Locate the cell with the specified text and output its (X, Y) center coordinate. 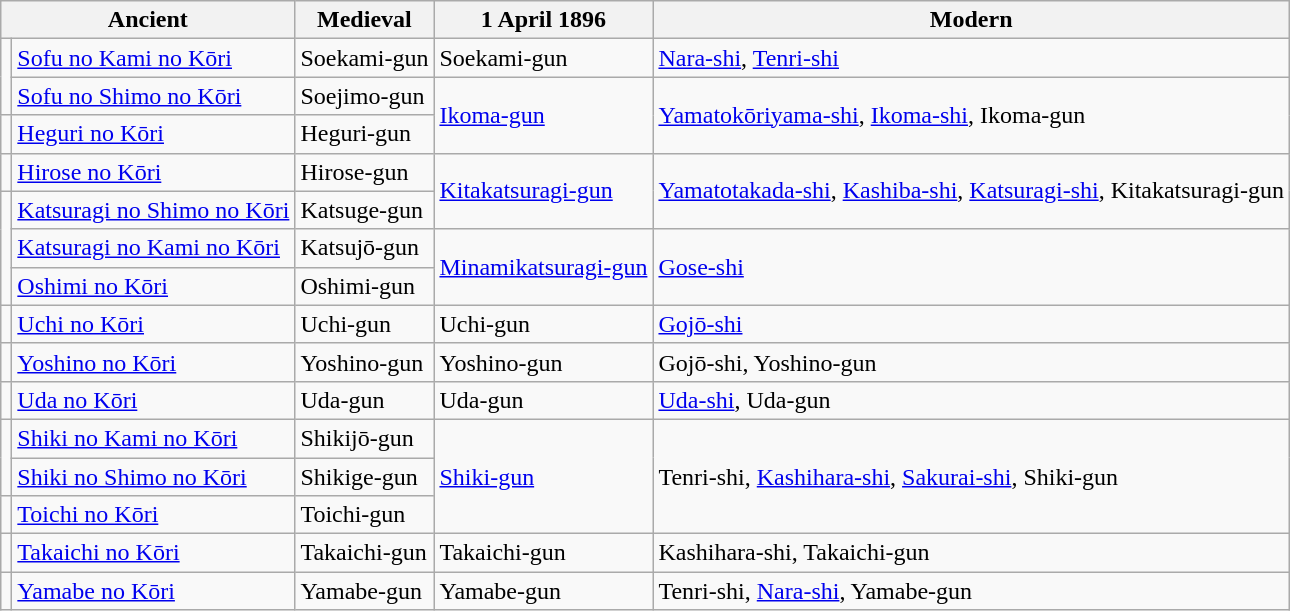
Toichi no Kōri (154, 515)
Ancient (148, 20)
Medieval (364, 20)
Toichi-gun (364, 515)
Oshimi no Kōri (154, 286)
Modern (972, 20)
Kitakatsuragi-gun (544, 191)
Yamabe no Kōri (154, 591)
Uda-shi, Uda-gun (972, 400)
Tenri-shi, Nara-shi, Yamabe-gun (972, 591)
Heguri no Kōri (154, 134)
Yoshino no Kōri (154, 362)
Hirose no Kōri (154, 172)
Heguri-gun (364, 134)
Kashihara-shi, Takaichi-gun (972, 553)
Tenri-shi, Kashihara-shi, Sakurai-shi, Shiki-gun (972, 476)
Shikijō-gun (364, 438)
Gose-shi (972, 267)
Uchi no Kōri (154, 324)
Shikige-gun (364, 477)
Uda no Kōri (154, 400)
Katsuragi no Shimo no Kōri (154, 210)
Gojō-shi, Yoshino-gun (972, 362)
Soejimo-gun (364, 96)
Nara-shi, Tenri-shi (972, 58)
Yamatokōriyama-shi, Ikoma-shi, Ikoma-gun (972, 115)
Minamikatsuragi-gun (544, 267)
Katsuragi no Kami no Kōri (154, 248)
Katsuge-gun (364, 210)
Sofu no Shimo no Kōri (154, 96)
Gojō-shi (972, 324)
Katsujō-gun (364, 248)
Sofu no Kami no Kōri (154, 58)
Shiki no Shimo no Kōri (154, 477)
Ikoma-gun (544, 115)
Hirose-gun (364, 172)
Yamatotakada-shi, Kashiba-shi, Katsuragi-shi, Kitakatsuragi-gun (972, 191)
Oshimi-gun (364, 286)
1 April 1896 (544, 20)
Shiki no Kami no Kōri (154, 438)
Takaichi no Kōri (154, 553)
Shiki-gun (544, 476)
